Search for the cell housing the specified text and yield its (X, Y) center coordinate. 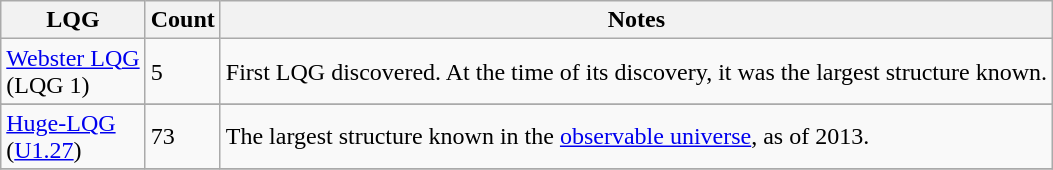
LQG (73, 20)
Huge-LQG (U1.27) (73, 136)
73 (182, 136)
Count (182, 20)
Notes (636, 20)
5 (182, 72)
Webster LQG (LQG 1) (73, 72)
The largest structure known in the observable universe, as of 2013. (636, 136)
First LQG discovered. At the time of its discovery, it was the largest structure known. (636, 72)
